Capture the cell that displays the provided text and extract its (X, Y) central coordinate. 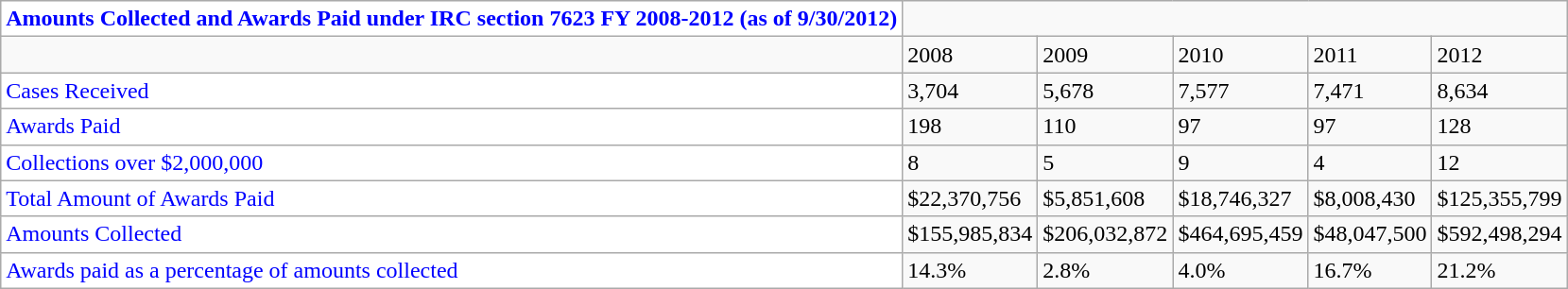
14.3% (970, 270)
$8,008,430 (1370, 198)
$592,498,294 (1499, 234)
16.7% (1370, 270)
7,577 (1240, 91)
2010 (1240, 55)
Awards Paid (452, 127)
9 (1240, 162)
21.2% (1499, 270)
Amounts Collected (452, 234)
4.0% (1240, 270)
Awards paid as a percentage of amounts collected (452, 270)
$22,370,756 (970, 198)
$125,355,799 (1499, 198)
7,471 (1370, 91)
Amounts Collected and Awards Paid under IRC section 7623 FY 2008-2012 (as of 9/30/2012) (452, 19)
$464,695,459 (1240, 234)
4 (1370, 162)
$206,032,872 (1106, 234)
2008 (970, 55)
$18,746,327 (1240, 198)
$5,851,608 (1106, 198)
128 (1499, 127)
12 (1499, 162)
110 (1106, 127)
Collections over $2,000,000 (452, 162)
Total Amount of Awards Paid (452, 198)
3,704 (970, 91)
8 (970, 162)
$155,985,834 (970, 234)
2011 (1370, 55)
2.8% (1106, 270)
2009 (1106, 55)
Cases Received (452, 91)
8,634 (1499, 91)
$48,047,500 (1370, 234)
5 (1106, 162)
2012 (1499, 55)
5,678 (1106, 91)
198 (970, 127)
